Pinpoint the cell where the given text exists, returning its [X, Y] midpoint coordinate. 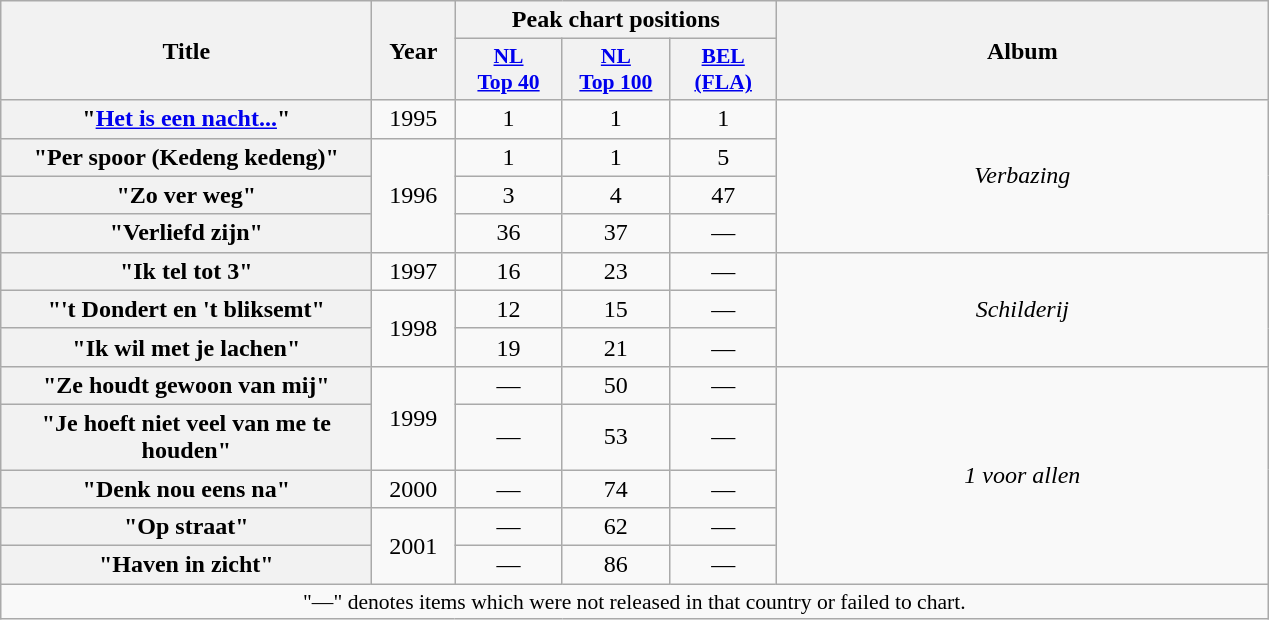
Title [186, 50]
3 [508, 195]
1 voor allen [1022, 474]
50 [616, 385]
1995 [414, 119]
2000 [414, 489]
21 [616, 347]
"—" denotes items which were not released in that country or failed to chart. [634, 602]
NLTop 40 [508, 70]
1996 [414, 195]
Schilderij [1022, 309]
1997 [414, 271]
2001 [414, 546]
5 [724, 157]
62 [616, 527]
"Je hoeft niet veel van me te houden" [186, 436]
86 [616, 565]
"Ze houdt gewoon van mij" [186, 385]
"Zo ver weg" [186, 195]
53 [616, 436]
"Op straat" [186, 527]
"'t Dondert en 't bliksemt" [186, 309]
"Haven in zicht" [186, 565]
19 [508, 347]
"Ik tel tot 3" [186, 271]
Verbazing [1022, 176]
Peak chart positions [616, 20]
1998 [414, 328]
"Het is een nacht..." [186, 119]
4 [616, 195]
74 [616, 489]
"Denk nou eens na" [186, 489]
Year [414, 50]
12 [508, 309]
"Ik wil met je lachen" [186, 347]
Album [1022, 50]
15 [616, 309]
"Per spoor (Kedeng kedeng)" [186, 157]
BEL(FLA) [724, 70]
47 [724, 195]
36 [508, 233]
"Verliefd zijn" [186, 233]
NLTop 100 [616, 70]
16 [508, 271]
23 [616, 271]
1999 [414, 418]
37 [616, 233]
